Detect which cell encompasses the target text, then output its [x, y] center coordinate. 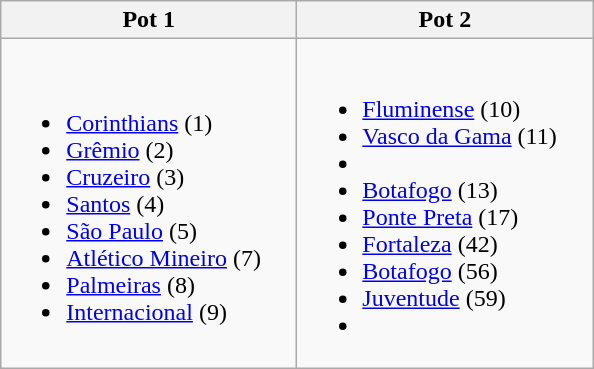
Pot 2 [445, 20]
Pot 1 [149, 20]
Fluminense (10) Vasco da Gama (11) Botafogo (13) Ponte Preta (17) Fortaleza (42) Botafogo (56) Juventude (59) [445, 204]
Corinthians (1) Grêmio (2) Cruzeiro (3) Santos (4) São Paulo (5) Atlético Mineiro (7) Palmeiras (8) Internacional (9) [149, 204]
